Scan for the cell matching the given text and deliver its [x, y] coordinate at center. 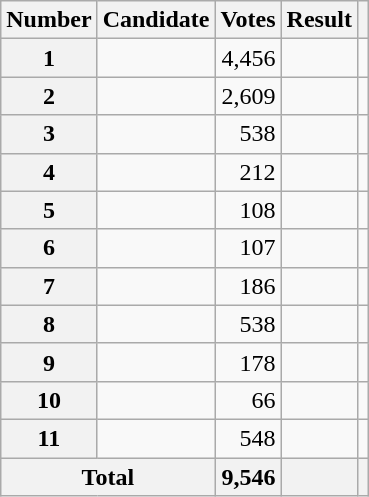
Votes [248, 20]
8 [49, 324]
108 [248, 210]
Result [319, 20]
Total [108, 477]
6 [49, 248]
Candidate [156, 20]
9 [49, 362]
4 [49, 172]
Number [49, 20]
5 [49, 210]
2,609 [248, 96]
7 [49, 286]
186 [248, 286]
10 [49, 400]
548 [248, 438]
4,456 [248, 58]
3 [49, 134]
2 [49, 96]
178 [248, 362]
9,546 [248, 477]
1 [49, 58]
107 [248, 248]
212 [248, 172]
66 [248, 400]
11 [49, 438]
